Capture the cell that displays the provided text and extract its (X, Y) central coordinate. 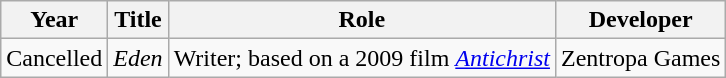
Developer (640, 20)
Year (54, 20)
Zentropa Games (640, 58)
Writer; based on a 2009 film Antichrist (362, 58)
Eden (138, 58)
Title (138, 20)
Cancelled (54, 58)
Role (362, 20)
